Return (x, y) of the center of cell containing provided text 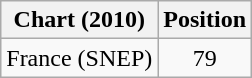
79 (205, 58)
Position (205, 20)
Chart (2010) (80, 20)
France (SNEP) (80, 58)
